Return [X, Y] of the center of cell containing provided text 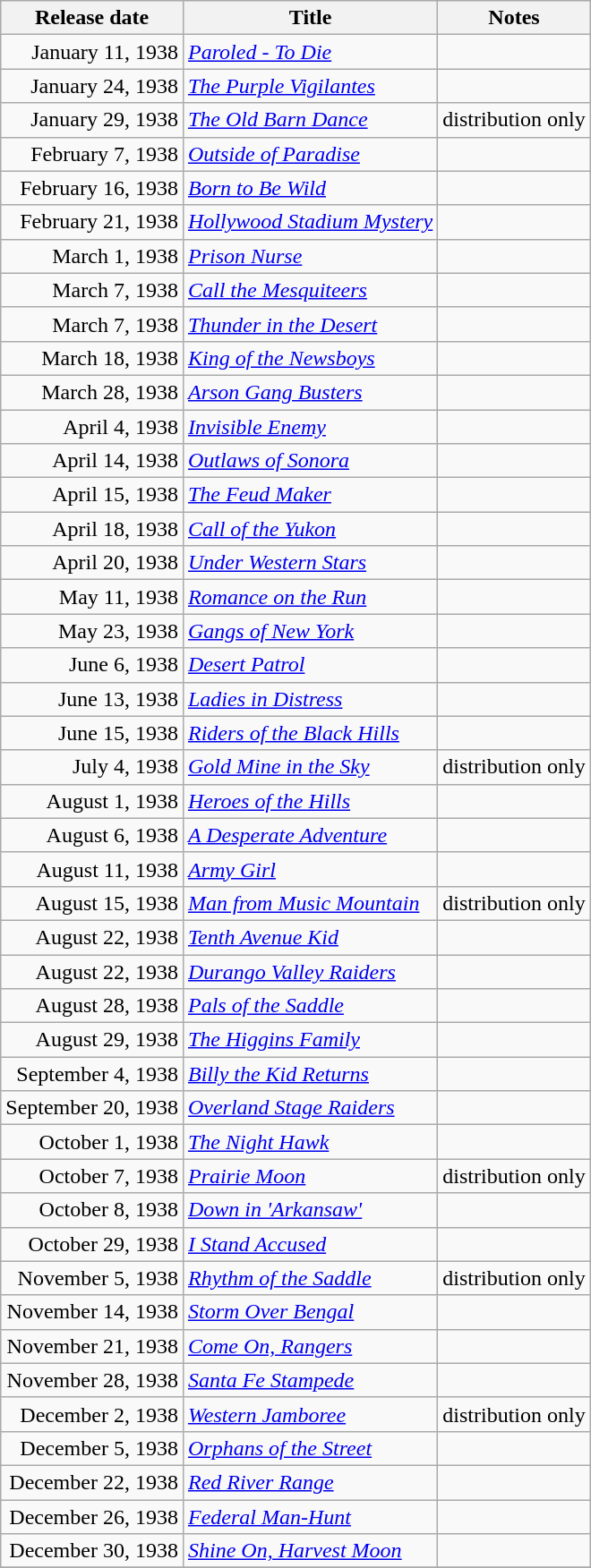
Shine On, Harvest Moon [310, 1551]
August 11, 1938 [92, 869]
Title [310, 18]
Prairie Moon [310, 1176]
January 24, 1938 [92, 86]
Red River Range [310, 1482]
King of the Newsboys [310, 358]
Billy the Kid Returns [310, 1074]
Durango Valley Raiders [310, 971]
August 1, 1938 [92, 801]
Outlaws of Sonora [310, 461]
Romance on the Run [310, 597]
Tenth Avenue Kid [310, 937]
August 6, 1938 [92, 835]
February 7, 1938 [92, 154]
Man from Music Mountain [310, 903]
September 4, 1938 [92, 1074]
February 16, 1938 [92, 188]
Storm Over Bengal [310, 1312]
Western Jamboree [310, 1414]
Orphans of the Street [310, 1448]
April 14, 1938 [92, 461]
The Old Barn Dance [310, 120]
Overland Stage Raiders [310, 1108]
I Stand Accused [310, 1244]
January 29, 1938 [92, 120]
October 8, 1938 [92, 1210]
October 29, 1938 [92, 1244]
April 20, 1938 [92, 563]
June 6, 1938 [92, 665]
Prison Nurse [310, 256]
November 21, 1938 [92, 1346]
June 15, 1938 [92, 733]
April 4, 1938 [92, 427]
Santa Fe Stampede [310, 1380]
Call of the Yukon [310, 529]
December 26, 1938 [92, 1517]
August 28, 1938 [92, 1006]
Heroes of the Hills [310, 801]
November 5, 1938 [92, 1278]
December 30, 1938 [92, 1551]
July 4, 1938 [92, 767]
Hollywood Stadium Mystery [310, 222]
October 7, 1938 [92, 1176]
June 13, 1938 [92, 699]
Release date [92, 18]
Outside of Paradise [310, 154]
Come On, Rangers [310, 1346]
Notes [514, 18]
April 15, 1938 [92, 495]
Army Girl [310, 869]
Ladies in Distress [310, 699]
Invisible Enemy [310, 427]
The Feud Maker [310, 495]
Thunder in the Desert [310, 324]
September 20, 1938 [92, 1108]
Call the Mesquiteers [310, 290]
November 28, 1938 [92, 1380]
Paroled - To Die [310, 52]
August 29, 1938 [92, 1040]
The Night Hawk [310, 1142]
Arson Gang Busters [310, 392]
Under Western Stars [310, 563]
February 21, 1938 [92, 222]
December 22, 1938 [92, 1482]
The Higgins Family [310, 1040]
December 2, 1938 [92, 1414]
October 1, 1938 [92, 1142]
The Purple Vigilantes [310, 86]
A Desperate Adventure [310, 835]
April 18, 1938 [92, 529]
January 11, 1938 [92, 52]
December 5, 1938 [92, 1448]
Desert Patrol [310, 665]
May 11, 1938 [92, 597]
Born to Be Wild [310, 188]
March 18, 1938 [92, 358]
March 28, 1938 [92, 392]
Gangs of New York [310, 631]
Gold Mine in the Sky [310, 767]
Pals of the Saddle [310, 1006]
August 15, 1938 [92, 903]
March 1, 1938 [92, 256]
Rhythm of the Saddle [310, 1278]
Down in 'Arkansaw' [310, 1210]
November 14, 1938 [92, 1312]
Riders of the Black Hills [310, 733]
Federal Man-Hunt [310, 1517]
May 23, 1938 [92, 631]
